Find where the given text appears and provide that cell's center as [x, y] coordinate. 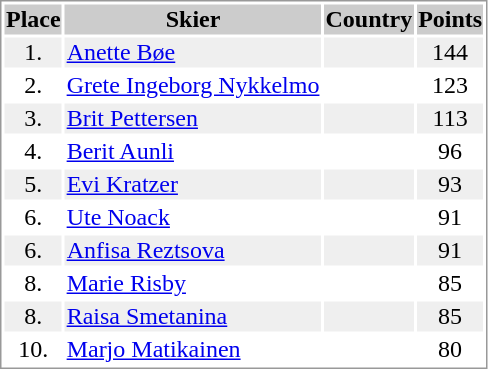
Place [33, 19]
Ute Noack [193, 217]
Skier [193, 19]
96 [450, 151]
2. [33, 85]
4. [33, 151]
113 [450, 119]
Brit Pettersen [193, 119]
Anette Bøe [193, 53]
Points [450, 19]
Grete Ingeborg Nykkelmo [193, 85]
Raisa Smetanina [193, 317]
3. [33, 119]
Marjo Matikainen [193, 349]
5. [33, 185]
Anfisa Reztsova [193, 251]
123 [450, 85]
Country [369, 19]
80 [450, 349]
10. [33, 349]
1. [33, 53]
144 [450, 53]
Evi Kratzer [193, 185]
Marie Risby [193, 283]
Berit Aunli [193, 151]
93 [450, 185]
